Extract the [x, y] coordinate from the center of the cell holding the provided text.  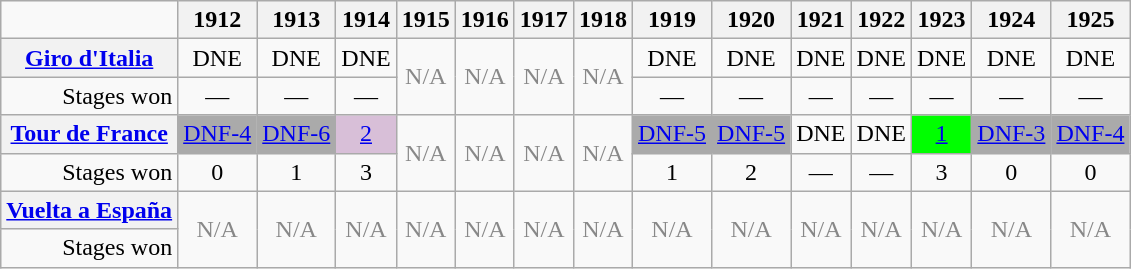
DNF-6 [296, 134]
1912 [218, 20]
1915 [426, 20]
1916 [484, 20]
1919 [672, 20]
1914 [366, 20]
1925 [1090, 20]
Giro d'Italia [90, 58]
Vuelta a España [90, 210]
1923 [941, 20]
Tour de France [90, 134]
1921 [821, 20]
1920 [752, 20]
1913 [296, 20]
1924 [1012, 20]
1918 [602, 20]
DNF-3 [1012, 134]
1917 [544, 20]
1922 [881, 20]
